Determine the (X, Y) coordinate at the center of the cell enclosing the given text.  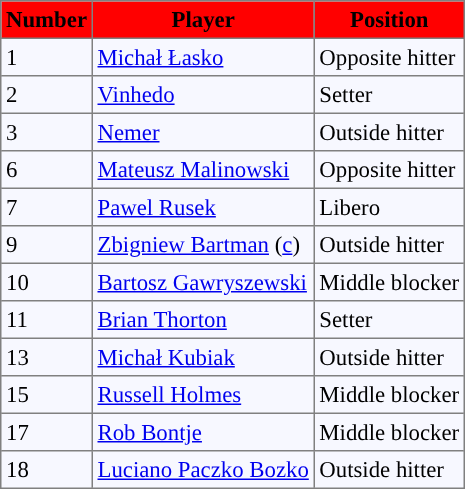
13 (47, 357)
10 (47, 282)
Vinhedo (203, 95)
Mateusz Malinowski (203, 170)
Brian Thorton (203, 320)
3 (47, 132)
1 (47, 57)
Libero (389, 207)
Zbigniew Bartman (c) (203, 245)
9 (47, 245)
Bartosz Gawryszewski (203, 282)
Michał Łasko (203, 57)
Pawel Rusek (203, 207)
Number (47, 20)
17 (47, 432)
Rob Bontje (203, 432)
Player (203, 20)
7 (47, 207)
15 (47, 395)
Russell Holmes (203, 395)
2 (47, 95)
11 (47, 320)
Position (389, 20)
Michał Kubiak (203, 357)
6 (47, 170)
18 (47, 470)
Nemer (203, 132)
Luciano Paczko Bozko (203, 470)
